Pinpoint the cell where the given text exists, returning its [X, Y] midpoint coordinate. 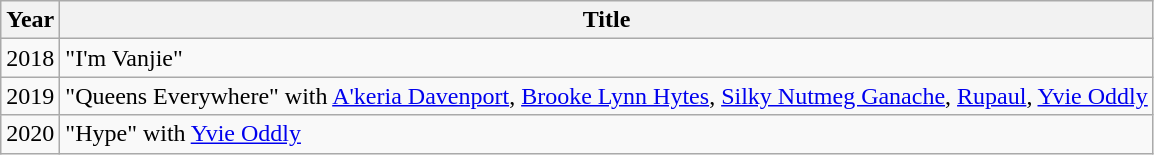
Year [30, 20]
"Queens Everywhere" with A'keria Davenport, Brooke Lynn Hytes, Silky Nutmeg Ganache, Rupaul, Yvie Oddly [606, 96]
"Hype" with Yvie Oddly [606, 134]
2019 [30, 96]
"I'm Vanjie" [606, 58]
2018 [30, 58]
2020 [30, 134]
Title [606, 20]
